Capture the cell that displays the provided text and extract its [X, Y] central coordinate. 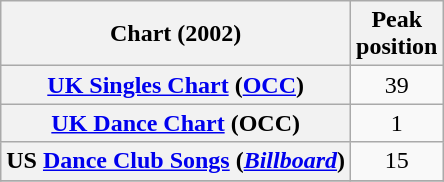
UK Singles Chart (OCC) [176, 85]
Chart (2002) [176, 34]
1 [397, 123]
Peakposition [397, 34]
15 [397, 161]
39 [397, 85]
US Dance Club Songs (Billboard) [176, 161]
UK Dance Chart (OCC) [176, 123]
